Extract the [X, Y] coordinate from the center of the cell holding the provided text.  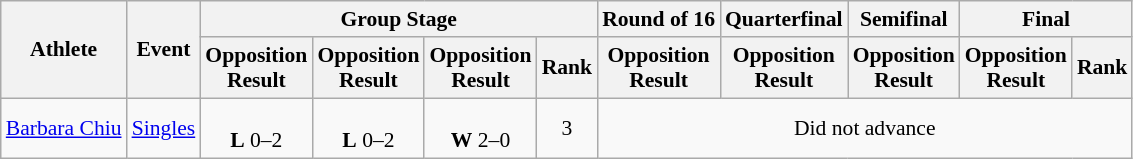
W 2–0 [480, 128]
Round of 16 [658, 19]
Event [164, 50]
3 [568, 128]
Final [1046, 19]
Athlete [64, 50]
Barbara Chiu [64, 128]
Singles [164, 128]
Quarterfinal [784, 19]
Did not advance [864, 128]
Group Stage [398, 19]
Semifinal [904, 19]
